Find where the given text appears and provide that cell's center as [X, Y] coordinate. 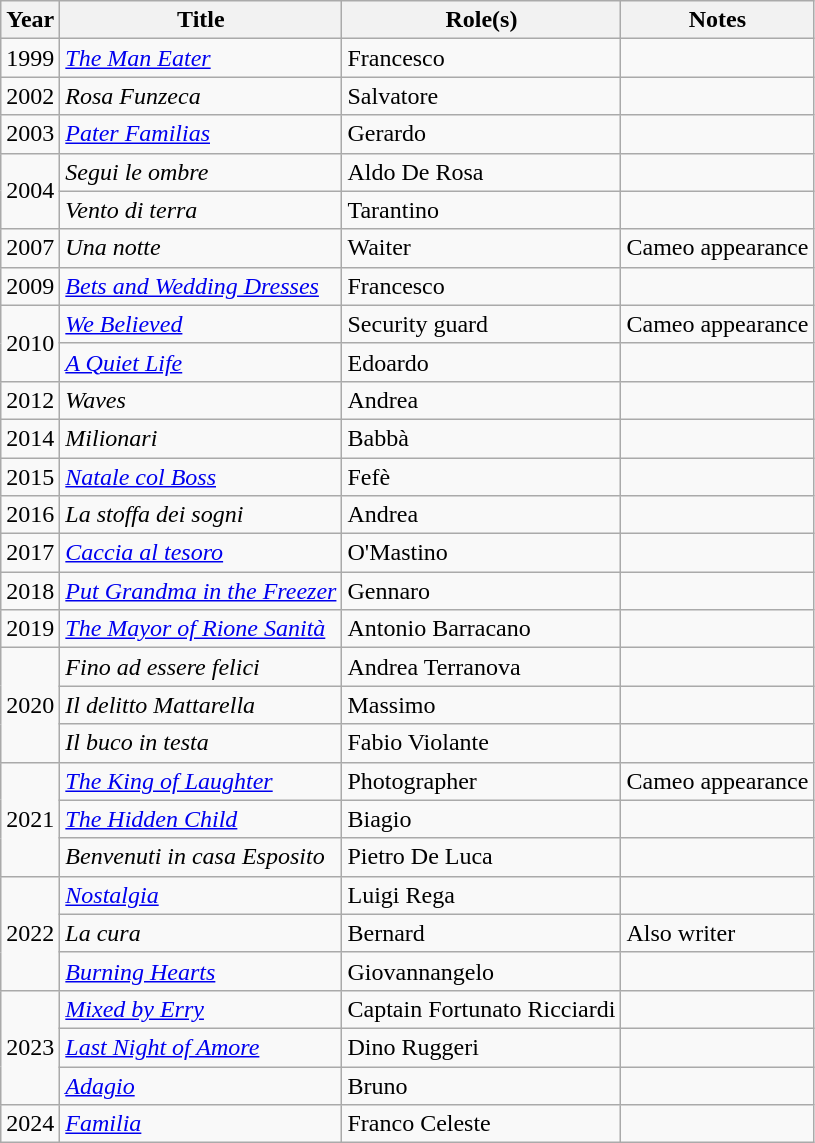
Pietro De Luca [482, 857]
Milionari [201, 438]
Gerardo [482, 134]
Tarantino [482, 210]
Salvatore [482, 96]
Bets and Wedding Dresses [201, 286]
Role(s) [482, 20]
2016 [30, 515]
2003 [30, 134]
2021 [30, 819]
Caccia al tesoro [201, 553]
Andrea Terranova [482, 667]
Bernard [482, 933]
Rosa Funzeca [201, 96]
Edoardo [482, 362]
Burning Hearts [201, 971]
La cura [201, 933]
2010 [30, 343]
Familia [201, 1124]
La stoffa dei sogni [201, 515]
Natale col Boss [201, 477]
Il buco in testa [201, 743]
2018 [30, 591]
1999 [30, 58]
Massimo [482, 705]
2007 [30, 248]
Also writer [718, 933]
The Hidden Child [201, 819]
2015 [30, 477]
Photographer [482, 781]
Notes [718, 20]
Bruno [482, 1085]
2014 [30, 438]
Pater Familias [201, 134]
Fabio Violante [482, 743]
2012 [30, 400]
Captain Fortunato Ricciardi [482, 1009]
2023 [30, 1047]
Waves [201, 400]
Dino Ruggeri [482, 1047]
Mixed by Erry [201, 1009]
Waiter [482, 248]
2019 [30, 629]
Vento di terra [201, 210]
2024 [30, 1124]
Adagio [201, 1085]
Antonio Barracano [482, 629]
Biagio [482, 819]
2004 [30, 191]
Babbà [482, 438]
2002 [30, 96]
Title [201, 20]
We Believed [201, 324]
Gennaro [482, 591]
Benvenuti in casa Esposito [201, 857]
2022 [30, 933]
Luigi Rega [482, 895]
Il delitto Mattarella [201, 705]
Security guard [482, 324]
The Mayor of Rione Sanità [201, 629]
Fino ad essere felici [201, 667]
Year [30, 20]
The Man Eater [201, 58]
Last Night of Amore [201, 1047]
Franco Celeste [482, 1124]
2009 [30, 286]
A Quiet Life [201, 362]
The King of Laughter [201, 781]
Aldo De Rosa [482, 172]
O'Mastino [482, 553]
Fefè [482, 477]
2017 [30, 553]
Una notte [201, 248]
2020 [30, 705]
Segui le ombre [201, 172]
Put Grandma in the Freezer [201, 591]
Giovannangelo [482, 971]
Nostalgia [201, 895]
